Find where the given text appears and provide that cell's center as (x, y) coordinate. 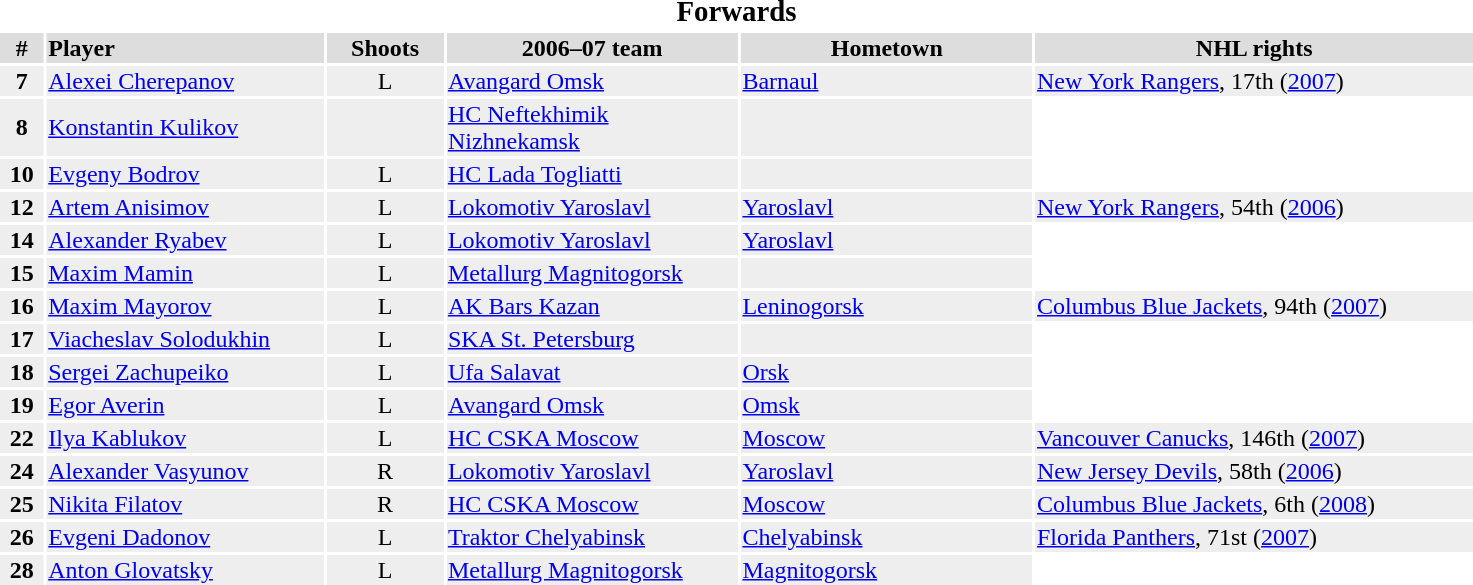
Maxim Mayorov (186, 306)
Barnaul (887, 81)
Egor Averin (186, 405)
22 (22, 438)
Ufa Salavat (592, 372)
16 (22, 306)
NHL rights (1254, 48)
Florida Panthers, 71st (2007) (1254, 537)
7 (22, 81)
Vancouver Canucks, 146th (2007) (1254, 438)
Leninogorsk (887, 306)
SKA St. Petersburg (592, 339)
Evgeni Dadonov (186, 537)
HC Neftekhimik Nizhnekamsk (592, 128)
17 (22, 339)
14 (22, 240)
New York Rangers, 17th (2007) (1254, 81)
Konstantin Kulikov (186, 128)
Alexander Vasyunov (186, 471)
Alexei Cherepanov (186, 81)
Orsk (887, 372)
Hometown (887, 48)
Nikita Filatov (186, 504)
15 (22, 273)
25 (22, 504)
Viacheslav Solodukhin (186, 339)
Maxim Mamin (186, 273)
18 (22, 372)
Columbus Blue Jackets, 94th (2007) (1254, 306)
Ilya Kablukov (186, 438)
AK Bars Kazan (592, 306)
Traktor Chelyabinsk (592, 537)
19 (22, 405)
Evgeny Bodrov (186, 174)
Magnitogorsk (887, 570)
Chelyabinsk (887, 537)
Shoots (386, 48)
12 (22, 207)
Player (186, 48)
Columbus Blue Jackets, 6th (2008) (1254, 504)
10 (22, 174)
Sergei Zachupeiko (186, 372)
Omsk (887, 405)
HC Lada Togliatti (592, 174)
New York Rangers, 54th (2006) (1254, 207)
28 (22, 570)
# (22, 48)
Anton Glovatsky (186, 570)
Alexander Ryabev (186, 240)
26 (22, 537)
8 (22, 128)
24 (22, 471)
2006–07 team (592, 48)
New Jersey Devils, 58th (2006) (1254, 471)
Artem Anisimov (186, 207)
